From the cell containing the given text, extract its center point as [X, Y] coordinate. 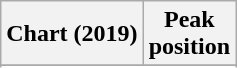
Peakposition [189, 34]
Chart (2019) [72, 34]
